Return (x, y) of the center of cell containing provided text 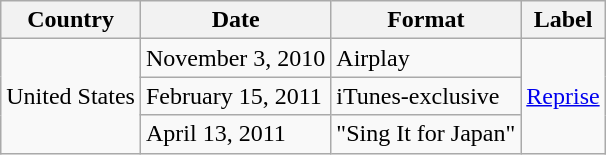
Date (235, 20)
Airplay (426, 58)
"Sing It for Japan" (426, 134)
Country (71, 20)
United States (71, 96)
Format (426, 20)
Label (563, 20)
iTunes-exclusive (426, 96)
November 3, 2010 (235, 58)
February 15, 2011 (235, 96)
April 13, 2011 (235, 134)
Reprise (563, 96)
